Pinpoint the cell where the given text exists, returning its (x, y) midpoint coordinate. 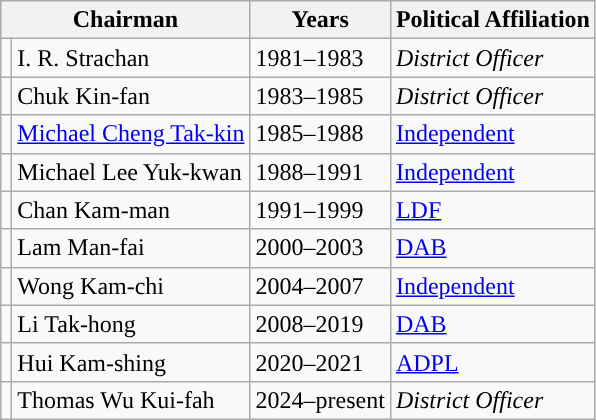
Michael Cheng Tak-kin (131, 134)
2008–2019 (320, 324)
Years (320, 20)
Hui Kam-shing (131, 362)
Lam Man-fai (131, 248)
Wong Kam-chi (131, 286)
2024–present (320, 400)
2020–2021 (320, 362)
Chan Kam-man (131, 210)
1981–1983 (320, 58)
Chuk Kin-fan (131, 96)
ADPL (492, 362)
LDF (492, 210)
Li Tak-hong (131, 324)
Political Affiliation (492, 20)
Thomas Wu Kui-fah (131, 400)
1983–1985 (320, 96)
1985–1988 (320, 134)
1991–1999 (320, 210)
2000–2003 (320, 248)
I. R. Strachan (131, 58)
Chairman (126, 20)
Michael Lee Yuk-kwan (131, 172)
2004–2007 (320, 286)
1988–1991 (320, 172)
